From the cell containing the given text, extract its center point as [x, y] coordinate. 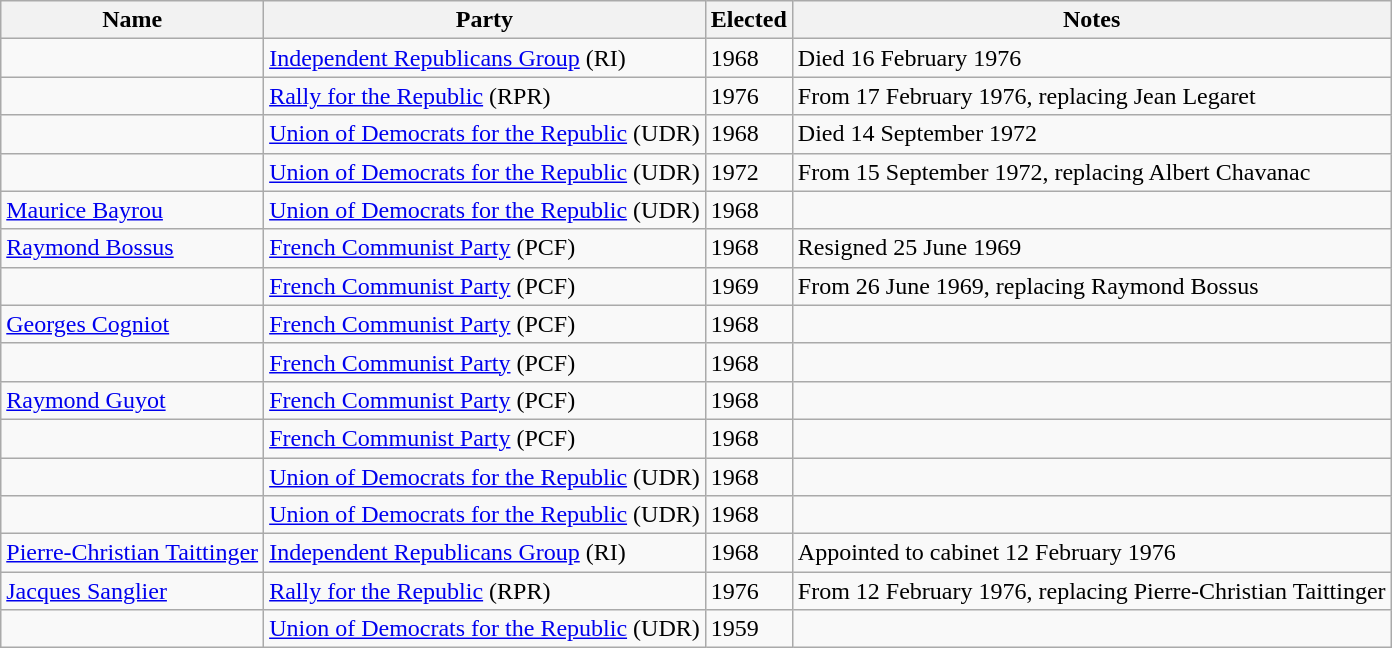
From 26 June 1969, replacing Raymond Bossus [1092, 286]
1972 [748, 172]
Elected [748, 20]
Georges Cogniot [132, 324]
Raymond Guyot [132, 400]
Appointed to cabinet 12 February 1976 [1092, 553]
Died 16 February 1976 [1092, 58]
1959 [748, 629]
Pierre-Christian Taittinger [132, 553]
Party [485, 20]
Raymond Bossus [132, 248]
Resigned 25 June 1969 [1092, 248]
Notes [1092, 20]
1969 [748, 286]
Died 14 September 1972 [1092, 134]
From 15 September 1972, replacing Albert Chavanac [1092, 172]
Maurice Bayrou [132, 210]
From 12 February 1976, replacing Pierre-Christian Taittinger [1092, 591]
Name [132, 20]
From 17 February 1976, replacing Jean Legaret [1092, 96]
Jacques Sanglier [132, 591]
